Extract the [X, Y] coordinate from the center of the cell holding the provided text.  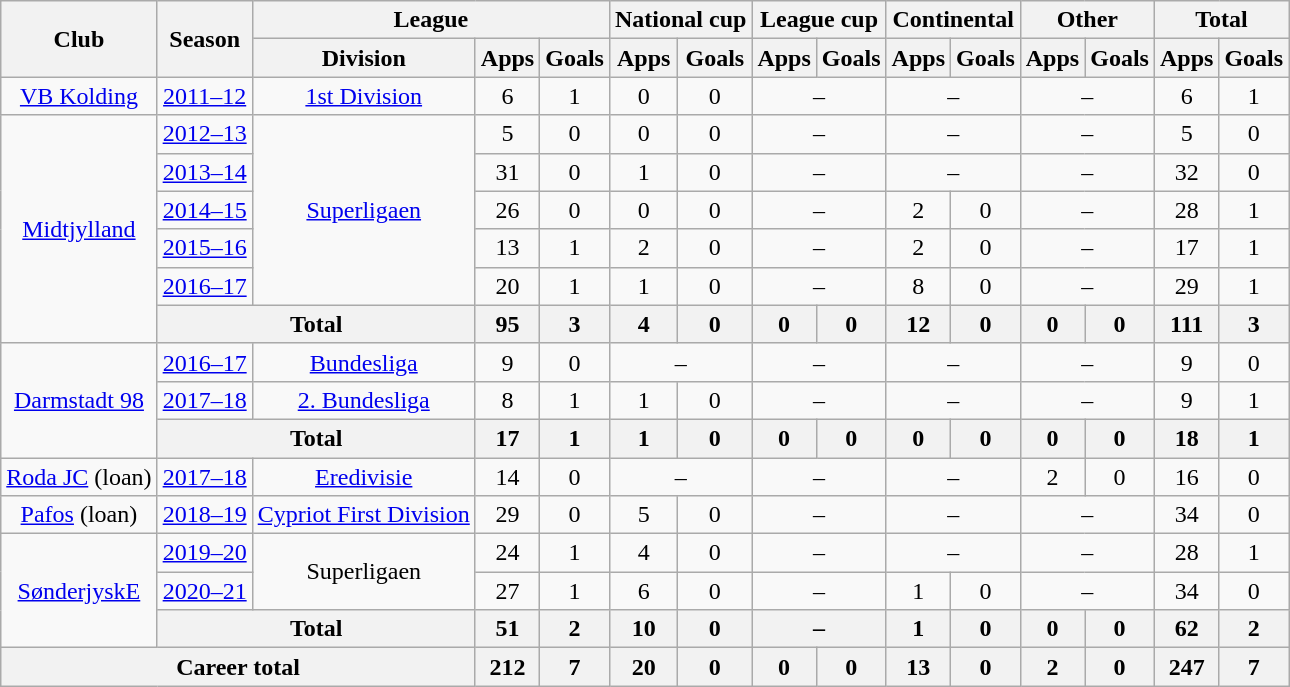
Eredivisie [364, 477]
31 [507, 172]
62 [1186, 629]
247 [1186, 667]
212 [507, 667]
SønderjyskE [79, 591]
National cup [680, 20]
12 [918, 324]
10 [643, 629]
2014–15 [204, 210]
Pafos (loan) [79, 515]
111 [1186, 324]
VB Kolding [79, 96]
Darmstadt 98 [79, 400]
League cup [819, 20]
Cypriot First Division [364, 515]
2012–13 [204, 134]
16 [1186, 477]
2019–20 [204, 553]
Bundesliga [364, 362]
2011–12 [204, 96]
2020–21 [204, 591]
1st Division [364, 96]
24 [507, 553]
2018–19 [204, 515]
Continental [953, 20]
18 [1186, 438]
32 [1186, 172]
League [430, 20]
Season [204, 39]
Club [79, 39]
51 [507, 629]
Division [364, 58]
2. Bundesliga [364, 400]
Other [1087, 20]
26 [507, 210]
27 [507, 591]
Roda JC (loan) [79, 477]
2015–16 [204, 248]
2013–14 [204, 172]
Midtjylland [79, 229]
14 [507, 477]
95 [507, 324]
Career total [238, 667]
